Extract the [X, Y] coordinate from the center of the cell holding the provided text.  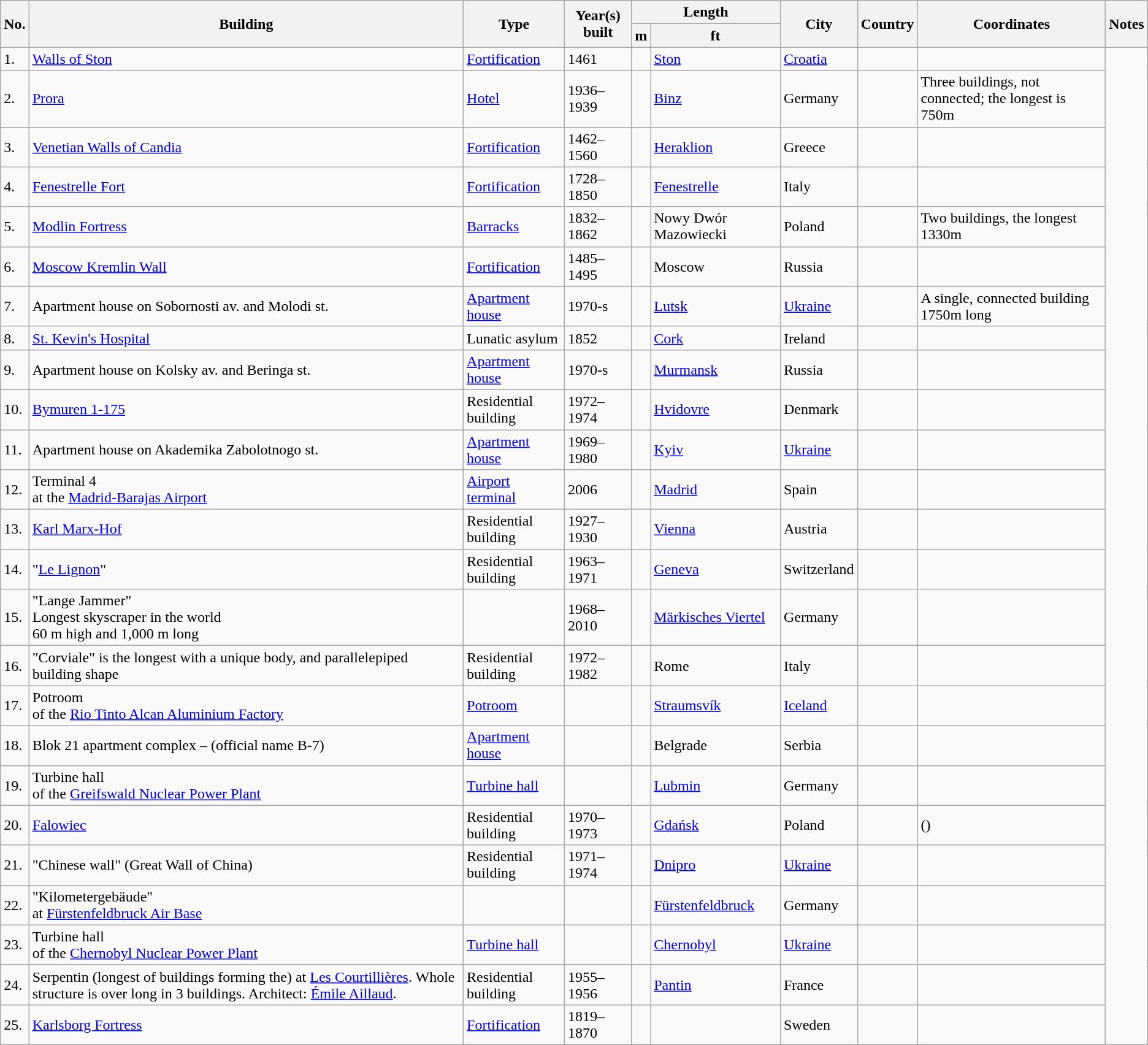
Bymuren 1-175 [246, 410]
19. [15, 785]
Gdańsk [716, 825]
"Kilometergebäude"at Fürstenfeldbruck Air Base [246, 905]
Three buildings, not connected; the longest is 750m [1012, 99]
Hotel [514, 99]
1462–1560 [599, 147]
Denmark [819, 410]
Belgrade [716, 746]
Apartment house on Akademika Zabolotnogo st. [246, 449]
Building [246, 24]
Lunatic asylum [514, 338]
France [819, 985]
Spain [819, 489]
10. [15, 410]
1819–1870 [599, 1024]
20. [15, 825]
Prora [246, 99]
1728–1850 [599, 186]
17. [15, 705]
Serbia [819, 746]
Hvidovre [716, 410]
Venetian Walls of Candia [246, 147]
Modlin Fortress [246, 227]
"Le Lignon" [246, 569]
9. [15, 369]
Turbine hallof the Greifswald Nuclear Power Plant [246, 785]
Karl Marx-Hof [246, 530]
Type [514, 24]
16. [15, 666]
Murmansk [716, 369]
Airport terminal [514, 489]
Apartment house on Sobornosti av. and Molodi st. [246, 307]
Terminal 4at the Madrid-Barajas Airport [246, 489]
"Chinese wall" (Great Wall of China) [246, 865]
Moscow [716, 266]
Chernobyl [716, 944]
1971–1974 [599, 865]
Ireland [819, 338]
Dnipro [716, 865]
Geneva [716, 569]
Croatia [819, 59]
ft [716, 36]
1485–1495 [599, 266]
1955–1956 [599, 985]
2. [15, 99]
24. [15, 985]
Lutsk [716, 307]
8. [15, 338]
Barracks [514, 227]
Straumsvík [716, 705]
23. [15, 944]
Binz [716, 99]
13. [15, 530]
1. [15, 59]
Walls of Ston [246, 59]
Rome [716, 666]
1852 [599, 338]
Ston [716, 59]
18. [15, 746]
Greece [819, 147]
Potroom [514, 705]
1963–1971 [599, 569]
Märkisches Viertel [716, 618]
"Lange Jammer" Longest skyscraper in the world60 m high and 1,000 m long [246, 618]
A single, connected building 1750m long [1012, 307]
1461 [599, 59]
2006 [599, 489]
Heraklion [716, 147]
Country [887, 24]
14. [15, 569]
1832–1862 [599, 227]
Madrid [716, 489]
m [641, 36]
Blok 21 apartment complex – (official name B-7) [246, 746]
Cork [716, 338]
City [819, 24]
Karlsborg Fortress [246, 1024]
Fenestrelle Fort [246, 186]
Length [706, 12]
Fürstenfeldbruck [716, 905]
15. [15, 618]
11. [15, 449]
Apartment house on Kolsky av. and Beringa st. [246, 369]
1968–2010 [599, 618]
12. [15, 489]
Pantin [716, 985]
1972–1982 [599, 666]
1936–1939 [599, 99]
Kyiv [716, 449]
1969–1980 [599, 449]
Vienna [716, 530]
Year(s) built [599, 24]
Austria [819, 530]
Potroomof the Rio Tinto Alcan Aluminium Factory [246, 705]
Iceland [819, 705]
Lubmin [716, 785]
3. [15, 147]
7. [15, 307]
1972–1974 [599, 410]
Coordinates [1012, 24]
St. Kevin's Hospital [246, 338]
() [1012, 825]
Serpentin (longest of buildings forming the) at Les Courtillières. Whole structure is over long in 3 buildings. Architect: Émile Aillaud. [246, 985]
Two buildings, the longest 1330m [1012, 227]
Moscow Kremlin Wall [246, 266]
21. [15, 865]
1927–1930 [599, 530]
1970–1973 [599, 825]
Switzerland [819, 569]
6. [15, 266]
"Corviale" is the longest with a unique body, and parallelepiped building shape [246, 666]
5. [15, 227]
Turbine hallof the Chernobyl Nuclear Power Plant [246, 944]
Falowiec [246, 825]
4. [15, 186]
Fenestrelle [716, 186]
No. [15, 24]
25. [15, 1024]
Sweden [819, 1024]
Nowy Dwór Mazowiecki [716, 227]
22. [15, 905]
Notes [1127, 24]
